Return (X, Y) of the center of cell containing provided text 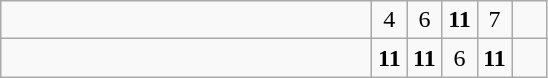
7 (494, 20)
4 (390, 20)
